Pinpoint the cell where the given text exists, returning its [x, y] midpoint coordinate. 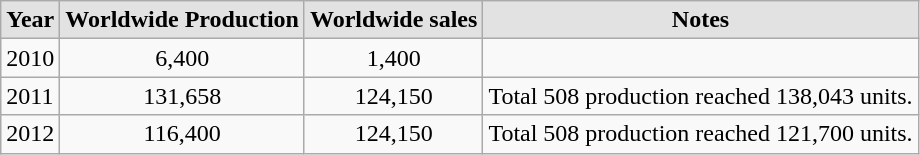
Year [30, 20]
1,400 [393, 58]
131,658 [182, 96]
Worldwide Production [182, 20]
2010 [30, 58]
2012 [30, 134]
6,400 [182, 58]
2011 [30, 96]
Worldwide sales [393, 20]
116,400 [182, 134]
Notes [700, 20]
Total 508 production reached 121,700 units. [700, 134]
Total 508 production reached 138,043 units. [700, 96]
